Pinpoint the cell where the given text exists, returning its (x, y) midpoint coordinate. 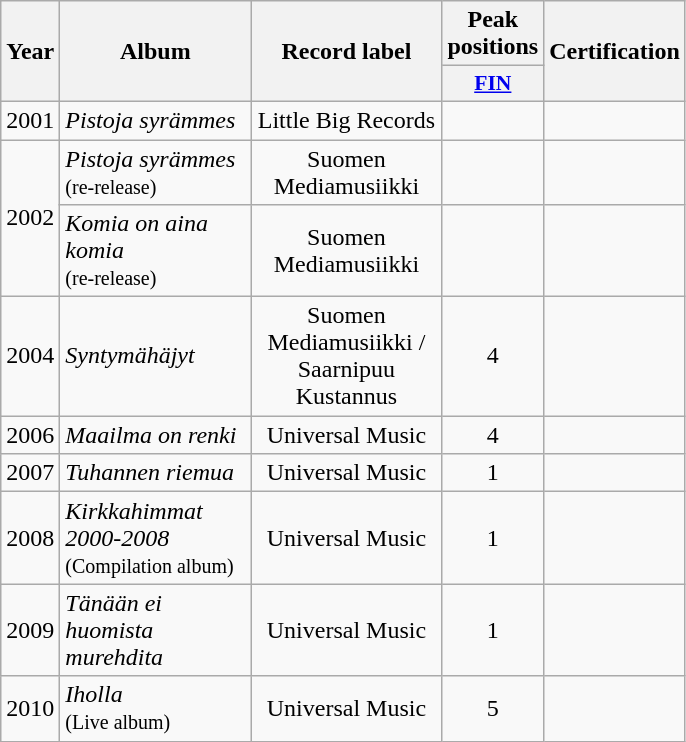
Tuhannen riemua (156, 473)
2001 (30, 120)
Record label (346, 52)
Album (156, 52)
Certification (615, 52)
2008 (30, 538)
2004 (30, 356)
Syntymähäjyt (156, 356)
Maailma on renki (156, 435)
Kirkkahimmat 2000-2008 (Compilation album) (156, 538)
2010 (30, 708)
Pistoja syrämmes (re-release) (156, 172)
Little Big Records (346, 120)
Suomen Mediamusiikki / Saarnipuu Kustannus (346, 356)
Peak positions (493, 34)
2002 (30, 218)
Iholla (Live album) (156, 708)
Year (30, 52)
Pistoja syrämmes (156, 120)
Komia on aina komia (re-release) (156, 251)
Tänään ei huomista murehdita (156, 630)
2007 (30, 473)
FIN (493, 84)
2009 (30, 630)
2006 (30, 435)
5 (493, 708)
